From the cell containing the given text, extract its center point as [X, Y] coordinate. 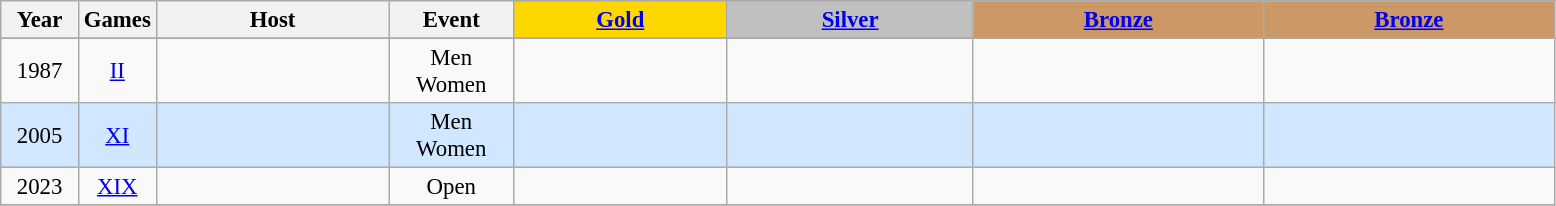
Year [40, 20]
2005 [40, 136]
Event [451, 20]
XI [117, 136]
Host [272, 20]
2023 [40, 187]
1987 [40, 72]
XIX [117, 187]
II [117, 72]
Open [451, 187]
Games [117, 20]
Gold [620, 20]
Silver [850, 20]
